Scan for the cell matching the given text and deliver its [X, Y] coordinate at center. 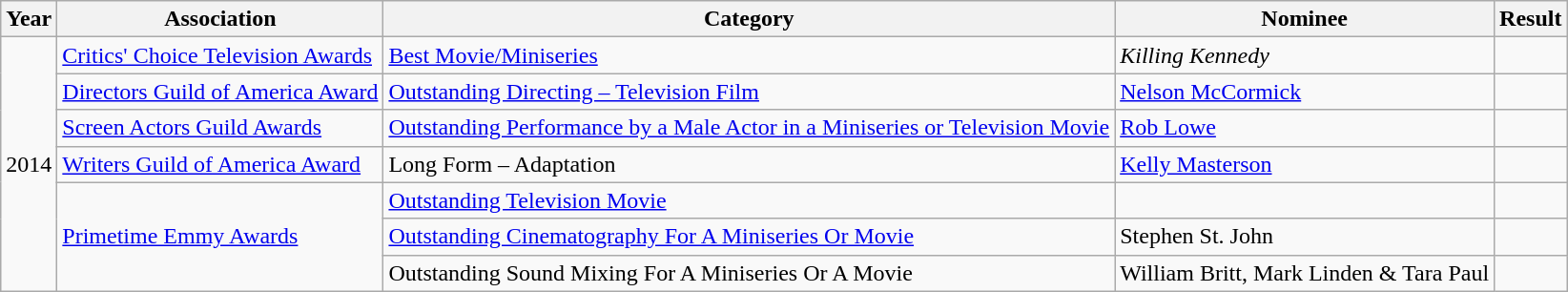
Outstanding Performance by a Male Actor in a Miniseries or Television Movie [750, 128]
Writers Guild of America Award [220, 164]
Outstanding Cinematography For A Miniseries Or Movie [750, 237]
Kelly Masterson [1305, 164]
Outstanding Television Movie [750, 200]
Rob Lowe [1305, 128]
Long Form – Adaptation [750, 164]
Primetime Emmy Awards [220, 237]
Stephen St. John [1305, 237]
Result [1531, 19]
2014 [29, 164]
Outstanding Sound Mixing For A Miniseries Or A Movie [750, 273]
Association [220, 19]
William Britt, Mark Linden & Tara Paul [1305, 273]
Nelson McCormick [1305, 92]
Killing Kennedy [1305, 55]
Category [750, 19]
Directors Guild of America Award [220, 92]
Critics' Choice Television Awards [220, 55]
Screen Actors Guild Awards [220, 128]
Nominee [1305, 19]
Outstanding Directing – Television Film [750, 92]
Best Movie/Miniseries [750, 55]
Year [29, 19]
